For the text-containing cell, return its midpoint in (X, Y) coordinate format. 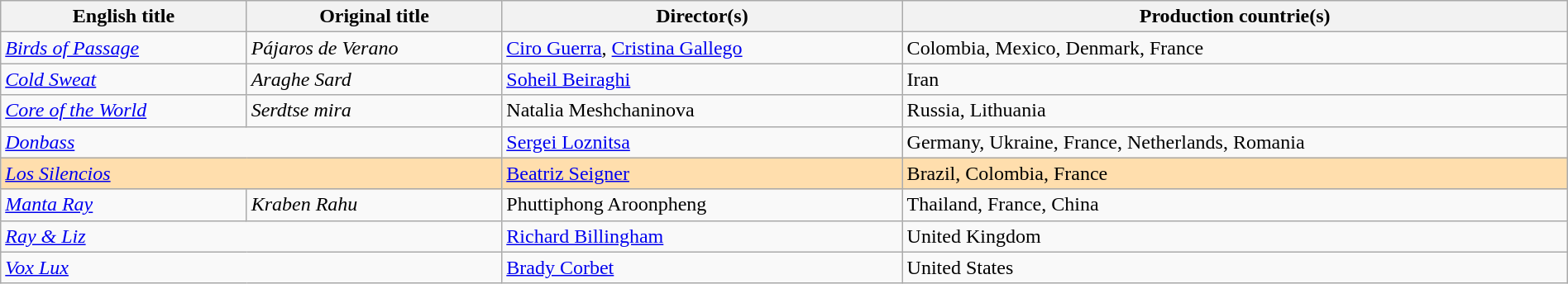
Cold Sweat (124, 79)
Director(s) (702, 17)
Ray & Liz (251, 236)
Natalia Meshchaninova (702, 111)
Germany, Ukraine, France, Netherlands, Romania (1235, 142)
Brady Corbet (702, 267)
Araghe Sard (374, 79)
Thailand, France, China (1235, 205)
Donbass (251, 142)
Production countrie(s) (1235, 17)
Phuttiphong Aroonpheng (702, 205)
Ciro Guerra, Cristina Gallego (702, 48)
English title (124, 17)
United States (1235, 267)
Brazil, Colombia, France (1235, 173)
United Kingdom (1235, 236)
Los Silencios (251, 173)
Soheil Beiraghi (702, 79)
Serdtse mira (374, 111)
Birds of Passage (124, 48)
Core of the World (124, 111)
Pájaros de Verano (374, 48)
Manta Ray (124, 205)
Russia, Lithuania (1235, 111)
Colombia, Mexico, Denmark, France (1235, 48)
Vox Lux (251, 267)
Original title (374, 17)
Beatriz Seigner (702, 173)
Iran (1235, 79)
Kraben Rahu (374, 205)
Richard Billingham (702, 236)
Sergei Loznitsa (702, 142)
